Scan for the cell matching the given text and deliver its (x, y) coordinate at center. 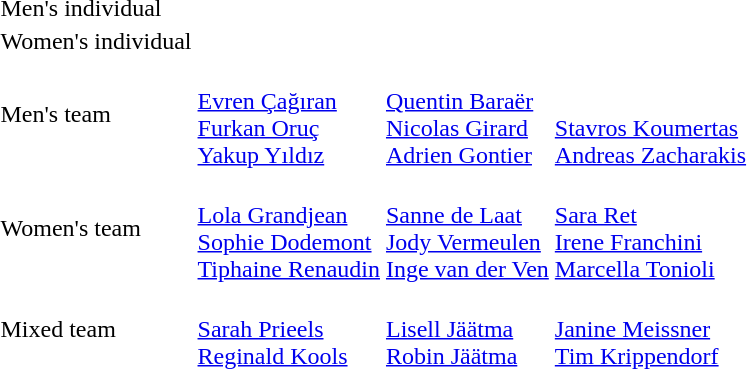
Lola GrandjeanSophie DodemontTiphaine Renaudin (288, 228)
Stavros KoumertasAndreas Zacharakis (650, 114)
Sanne de LaatJody VermeulenInge van der Ven (467, 228)
Evren ÇağıranFurkan OruçYakup Yıldız (288, 114)
Quentin BaraërNicolas GirardAdrien Gontier (467, 114)
Sara RetIrene FranchiniMarcella Tonioli (650, 228)
